From the cell containing the given text, extract its center point as (X, Y) coordinate. 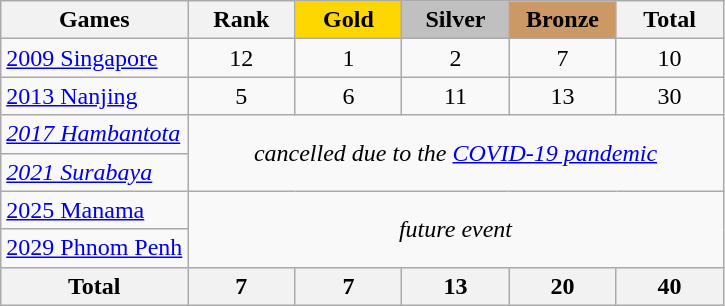
5 (242, 96)
30 (670, 96)
11 (456, 96)
2009 Singapore (94, 58)
1 (348, 58)
Silver (456, 20)
Bronze (562, 20)
cancelled due to the COVID-19 pandemic (456, 153)
2013 Nanjing (94, 96)
Rank (242, 20)
20 (562, 286)
Games (94, 20)
2021 Surabaya (94, 172)
2025 Manama (94, 210)
40 (670, 286)
2 (456, 58)
10 (670, 58)
future event (456, 229)
6 (348, 96)
Gold (348, 20)
12 (242, 58)
2029 Phnom Penh (94, 248)
2017 Hambantota (94, 134)
